Scan for the cell matching the given text and deliver its [X, Y] coordinate at center. 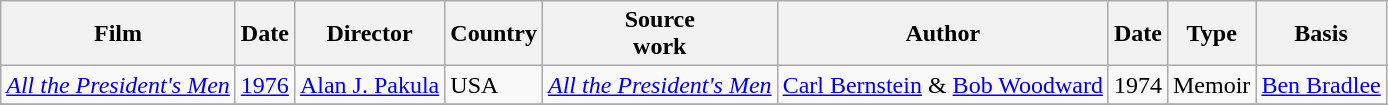
Film [118, 34]
Director [369, 34]
Basis [1321, 34]
Carl Bernstein & Bob Woodward [942, 85]
Alan J. Pakula [369, 85]
1976 [264, 85]
Ben Bradlee [1321, 85]
Type [1211, 34]
Author [942, 34]
Sourcework [660, 34]
USA [494, 85]
Country [494, 34]
1974 [1138, 85]
Memoir [1211, 85]
